Return (X, Y) of the center of cell containing provided text 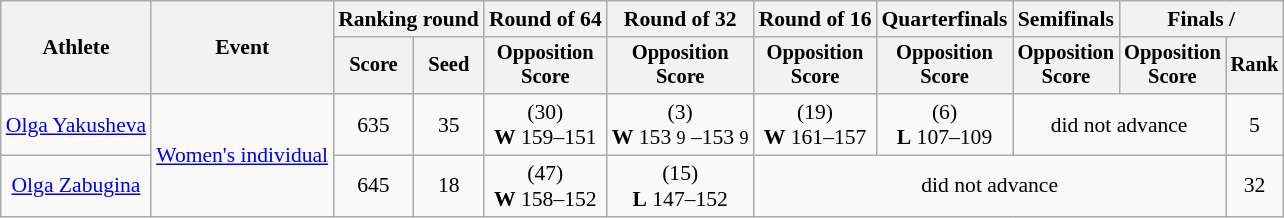
Round of 16 (816, 19)
(15)L 147–152 (680, 186)
(3)W 153 9 –153 9 (680, 124)
Semifinals (1066, 19)
(47)W 158–152 (546, 186)
645 (374, 186)
Athlete (76, 48)
Round of 32 (680, 19)
Finals / (1201, 19)
Score (374, 66)
Ranking round (408, 19)
Women's individual (242, 155)
5 (1255, 124)
32 (1255, 186)
Event (242, 48)
Quarterfinals (944, 19)
(19)W 161–157 (816, 124)
635 (374, 124)
Seed (449, 66)
(6)L 107–109 (944, 124)
Olga Yakusheva (76, 124)
35 (449, 124)
18 (449, 186)
Round of 64 (546, 19)
(30)W 159–151 (546, 124)
Olga Zabugina (76, 186)
Rank (1255, 66)
